Return [x, y] of the center of cell containing provided text 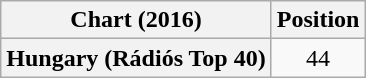
Chart (2016) [136, 20]
Hungary (Rádiós Top 40) [136, 58]
Position [318, 20]
44 [318, 58]
